Identify which cell holds the provided text, then report its [X, Y] central coordinate. 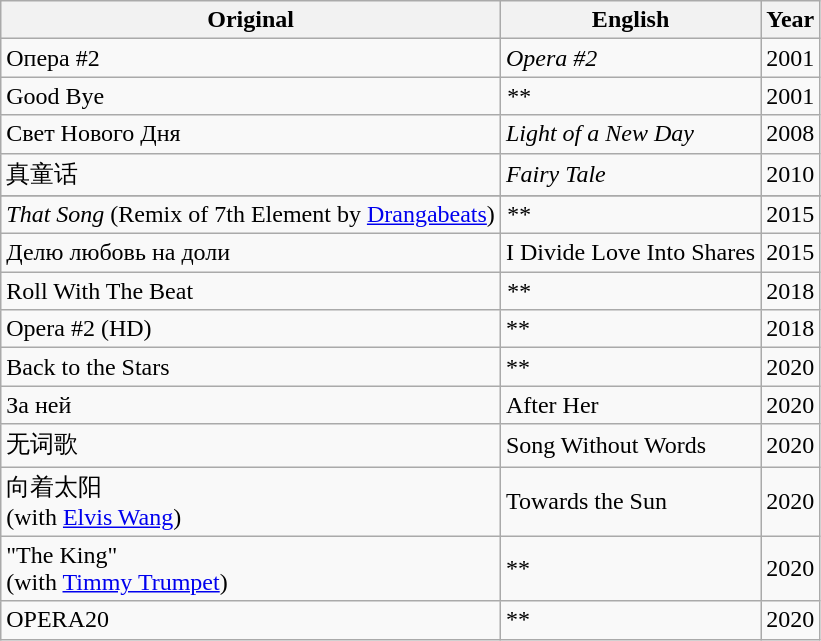
"The King" (with Timmy Trumpet) [251, 568]
Свет Нового Дня [251, 134]
Song Without Words [630, 446]
That Song (Remix of 7th Element by Drangabeats) [251, 215]
2010 [790, 174]
Back to the Stars [251, 367]
За ней [251, 405]
Year [790, 20]
English [630, 20]
Fairy Tale [630, 174]
OPERA20 [251, 620]
Делю любовь на доли [251, 253]
向着太阳(with Elvis Wang) [251, 501]
无词歌 [251, 446]
I Divide Love Into Shares [630, 253]
Опера #2 [251, 58]
Good Bye [251, 96]
Original [251, 20]
Towards the Sun [630, 501]
Roll With The Beat [251, 291]
Opera #2 (HD) [251, 329]
真童话 [251, 174]
After Her [630, 405]
2008 [790, 134]
Light of a New Day [630, 134]
Opera #2 [630, 58]
